Determine the [X, Y] coordinate at the center of the cell enclosing the given text.  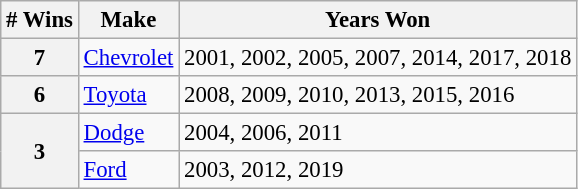
Ford [128, 170]
2008, 2009, 2010, 2013, 2015, 2016 [378, 95]
Years Won [378, 20]
2001, 2002, 2005, 2007, 2014, 2017, 2018 [378, 58]
Dodge [128, 133]
# Wins [40, 20]
Chevrolet [128, 58]
Toyota [128, 95]
7 [40, 58]
Make [128, 20]
6 [40, 95]
2004, 2006, 2011 [378, 133]
3 [40, 152]
2003, 2012, 2019 [378, 170]
